Identify which cell holds the provided text, then report its [X, Y] central coordinate. 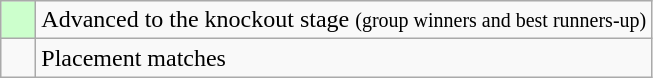
Placement matches [344, 58]
Advanced to the knockout stage (group winners and best runners-up) [344, 20]
